Search for the cell housing the specified text and yield its [X, Y] center coordinate. 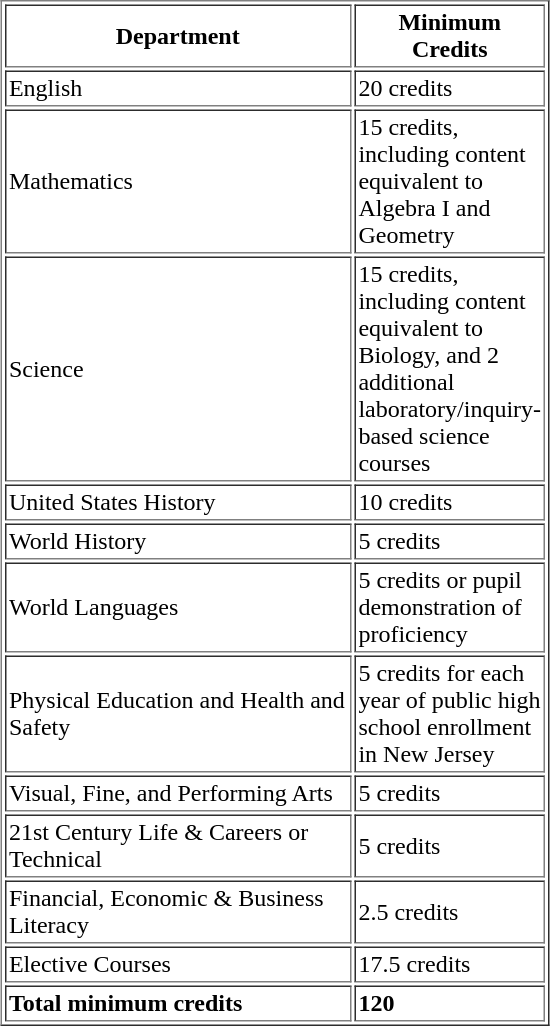
World History [177, 542]
Physical Education and Health and Safety [177, 714]
English [177, 88]
120 [450, 1004]
Department [177, 36]
World Languages [177, 607]
Total minimum credits [177, 1004]
5 credits for each year of public high school enrollment in New Jersey [450, 714]
5 credits or pupil demonstration of proficiency [450, 607]
United States History [177, 502]
Minimum Credits [450, 36]
20 credits [450, 88]
21st Century Life & Careers or Technical [177, 846]
17.5 credits [450, 964]
10 credits [450, 502]
2.5 credits [450, 912]
Visual, Fine, and Performing Arts [177, 794]
Science [177, 368]
Elective Courses [177, 964]
Financial, Economic & Business Literacy [177, 912]
15 credits, including content equivalent to Biology, and 2 additional laboratory/inquiry-based science courses [450, 368]
Mathematics [177, 182]
15 credits, including content equivalent to Algebra I and Geometry [450, 182]
